Capture the cell that displays the provided text and extract its (X, Y) central coordinate. 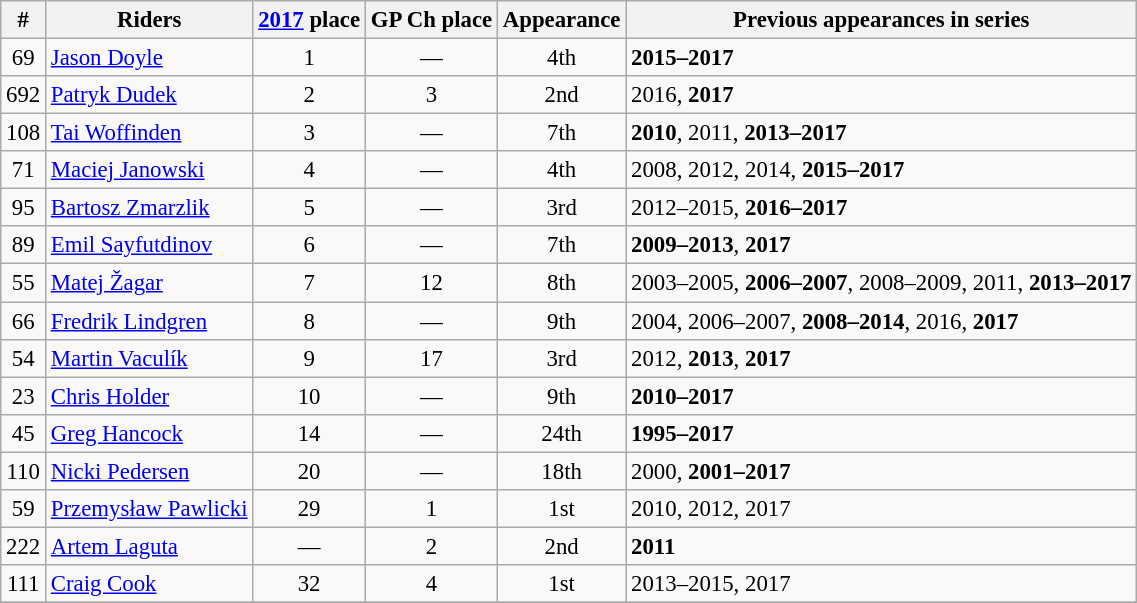
89 (24, 245)
2011 (882, 546)
Fredrik Lindgren (150, 321)
32 (309, 584)
2016, 2017 (882, 95)
Riders (150, 20)
20 (309, 471)
2010, 2011, 2013–2017 (882, 133)
95 (24, 208)
6 (309, 245)
Artem Laguta (150, 546)
Chris Holder (150, 396)
Emil Sayfutdinov (150, 245)
Greg Hancock (150, 433)
Maciej Janowski (150, 170)
10 (309, 396)
2010–2017 (882, 396)
2013–2015, 2017 (882, 584)
2010, 2012, 2017 (882, 509)
Previous appearances in series (882, 20)
Nicki Pedersen (150, 471)
Jason Doyle (150, 58)
2009–2013, 2017 (882, 245)
Przemysław Pawlicki (150, 509)
2012–2015, 2016–2017 (882, 208)
12 (431, 283)
Craig Cook (150, 584)
2000, 2001–2017 (882, 471)
2015–2017 (882, 58)
# (24, 20)
1995–2017 (882, 433)
Tai Woffinden (150, 133)
2003–2005, 2006–2007, 2008–2009, 2011, 2013–2017 (882, 283)
5 (309, 208)
29 (309, 509)
222 (24, 546)
Patryk Dudek (150, 95)
Bartosz Zmarzlik (150, 208)
66 (24, 321)
54 (24, 358)
GP Ch place (431, 20)
7 (309, 283)
108 (24, 133)
8th (561, 283)
45 (24, 433)
Appearance (561, 20)
111 (24, 584)
71 (24, 170)
55 (24, 283)
23 (24, 396)
2012, 2013, 2017 (882, 358)
692 (24, 95)
110 (24, 471)
17 (431, 358)
69 (24, 58)
8 (309, 321)
2008, 2012, 2014, 2015–2017 (882, 170)
Martin Vaculík (150, 358)
24th (561, 433)
Matej Žagar (150, 283)
59 (24, 509)
2017 place (309, 20)
2004, 2006–2007, 2008–2014, 2016, 2017 (882, 321)
18th (561, 471)
9 (309, 358)
14 (309, 433)
